Find where the given text appears and provide that cell's center as [X, Y] coordinate. 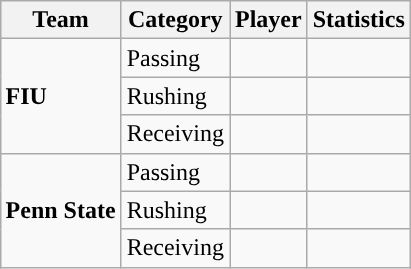
FIU [60, 96]
Penn State [60, 210]
Statistics [358, 20]
Category [175, 20]
Team [60, 20]
Player [269, 20]
